Scan for the cell matching the given text and deliver its (X, Y) coordinate at center. 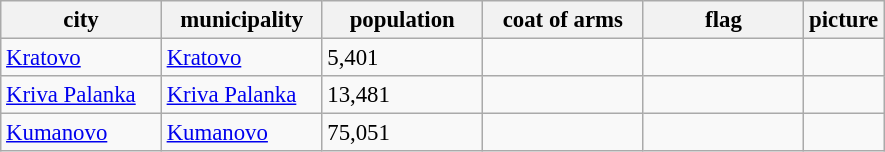
coat of arms (564, 20)
flag (724, 20)
population (402, 20)
13,481 (402, 95)
municipality (242, 20)
75,051 (402, 133)
5,401 (402, 58)
picture (844, 20)
city (82, 20)
